Find where the given text appears and provide that cell's center as [x, y] coordinate. 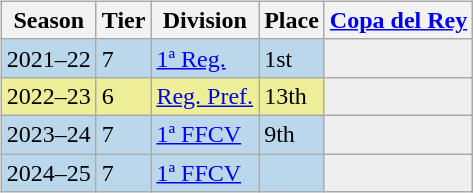
Copa del Rey [398, 20]
9th [292, 134]
13th [292, 96]
Place [292, 20]
2024–25 [48, 173]
1ª Reg. [205, 58]
Tier [124, 20]
Reg. Pref. [205, 96]
6 [124, 96]
Division [205, 20]
2021–22 [48, 58]
1st [292, 58]
Season [48, 20]
2023–24 [48, 134]
2022–23 [48, 96]
